For the text-containing cell, return its midpoint in [x, y] coordinate format. 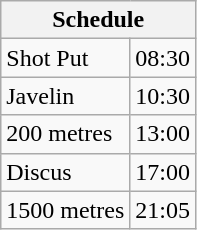
Discus [66, 172]
200 metres [66, 134]
21:05 [163, 210]
Schedule [98, 20]
1500 metres [66, 210]
10:30 [163, 96]
Shot Put [66, 58]
08:30 [163, 58]
17:00 [163, 172]
Javelin [66, 96]
13:00 [163, 134]
